Search for the cell housing the specified text and yield its (X, Y) center coordinate. 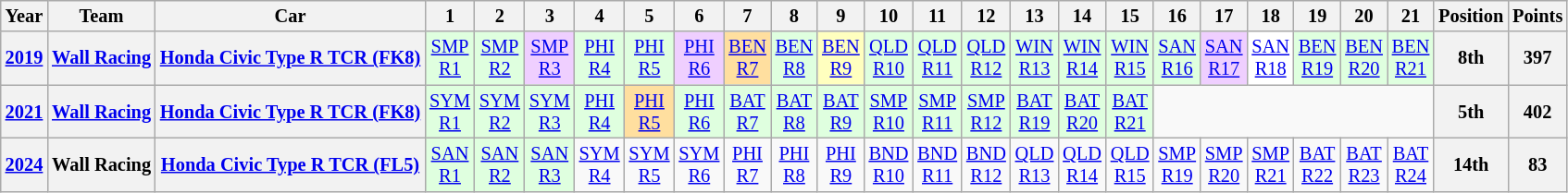
3 (550, 16)
BATR19 (1035, 112)
QLDR11 (937, 58)
19 (1317, 16)
13 (1035, 16)
BENR19 (1317, 58)
BATR24 (1411, 164)
SANR3 (550, 164)
BNDR12 (987, 164)
BENR20 (1363, 58)
15 (1130, 16)
SYMR5 (650, 164)
BENR8 (794, 58)
12 (987, 16)
7 (747, 16)
SANR18 (1270, 58)
BATR20 (1082, 112)
BENR9 (840, 58)
8 (794, 16)
1 (450, 16)
Year (24, 16)
17 (1224, 16)
16 (1176, 16)
2 (500, 16)
402 (1537, 112)
14th (1471, 164)
21 (1411, 16)
Car (291, 16)
6 (699, 16)
BNDR10 (889, 164)
SMPR10 (889, 112)
SYMR1 (450, 112)
5th (1471, 112)
BATR9 (840, 112)
83 (1537, 164)
2021 (24, 112)
BATR21 (1130, 112)
5 (650, 16)
2024 (24, 164)
QLDR15 (1130, 164)
BAT R8 (794, 112)
BNDR11 (937, 164)
SMPR19 (1176, 164)
WINR13 (1035, 58)
BATR22 (1317, 164)
QLDR14 (1082, 164)
SYMR3 (550, 112)
BENR21 (1411, 58)
SMPR11 (937, 112)
SANR2 (500, 164)
QLDR10 (889, 58)
8th (1471, 58)
QLDR12 (987, 58)
BENR7 (747, 58)
11 (937, 16)
18 (1270, 16)
SANR17 (1224, 58)
10 (889, 16)
SYMR4 (600, 164)
PHIR9 (840, 164)
4 (600, 16)
Points (1537, 16)
9 (840, 16)
WINR14 (1082, 58)
Position (1471, 16)
WINR15 (1130, 58)
2019 (24, 58)
SYMR2 (500, 112)
BATR23 (1363, 164)
SMPR21 (1270, 164)
20 (1363, 16)
BATR7 (747, 112)
SMPR12 (987, 112)
SMPR1 (450, 58)
14 (1082, 16)
SYMR6 (699, 164)
SANR1 (450, 164)
SANR16 (1176, 58)
SMPR20 (1224, 164)
PHIR7 (747, 164)
SMPR2 (500, 58)
Team (102, 16)
397 (1537, 58)
Honda Civic Type R TCR (FL5) (291, 164)
SMPR3 (550, 58)
PHIR8 (794, 164)
QLDR13 (1035, 164)
